Output the (x, y) coordinate of the center of the cell containing the given text.  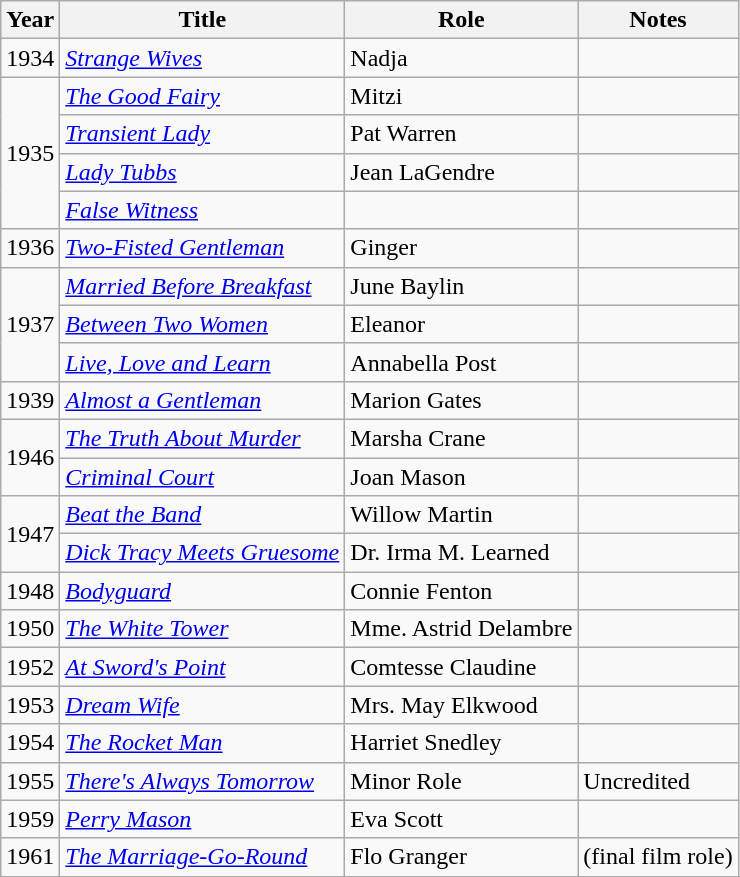
1955 (30, 781)
Minor Role (462, 781)
Lady Tubbs (202, 172)
Dick Tracy Meets Gruesome (202, 553)
1952 (30, 667)
Nadja (462, 58)
(final film role) (658, 857)
Marsha Crane (462, 438)
Eva Scott (462, 819)
Mme. Astrid Delambre (462, 629)
The Rocket Man (202, 743)
Perry Mason (202, 819)
Connie Fenton (462, 591)
1948 (30, 591)
Strange Wives (202, 58)
Role (462, 20)
Mitzi (462, 96)
The Good Fairy (202, 96)
Live, Love and Learn (202, 362)
Marion Gates (462, 400)
1953 (30, 705)
Annabella Post (462, 362)
Title (202, 20)
Between Two Women (202, 324)
Uncredited (658, 781)
1959 (30, 819)
The Marriage-Go-Round (202, 857)
1950 (30, 629)
Flo Granger (462, 857)
The Truth About Murder (202, 438)
Willow Martin (462, 515)
Married Before Breakfast (202, 286)
1937 (30, 324)
Criminal Court (202, 477)
Dream Wife (202, 705)
June Baylin (462, 286)
1954 (30, 743)
Eleanor (462, 324)
Beat the Band (202, 515)
1935 (30, 153)
Two-Fisted Gentleman (202, 248)
False Witness (202, 210)
Transient Lady (202, 134)
1946 (30, 457)
1934 (30, 58)
Comtesse Claudine (462, 667)
Bodyguard (202, 591)
Almost a Gentleman (202, 400)
1961 (30, 857)
Mrs. May Elkwood (462, 705)
Pat Warren (462, 134)
Harriet Snedley (462, 743)
At Sword's Point (202, 667)
There's Always Tomorrow (202, 781)
The White Tower (202, 629)
Joan Mason (462, 477)
1936 (30, 248)
Dr. Irma M. Learned (462, 553)
Year (30, 20)
1947 (30, 534)
Ginger (462, 248)
1939 (30, 400)
Jean LaGendre (462, 172)
Notes (658, 20)
